Search for the cell housing the specified text and yield its (x, y) center coordinate. 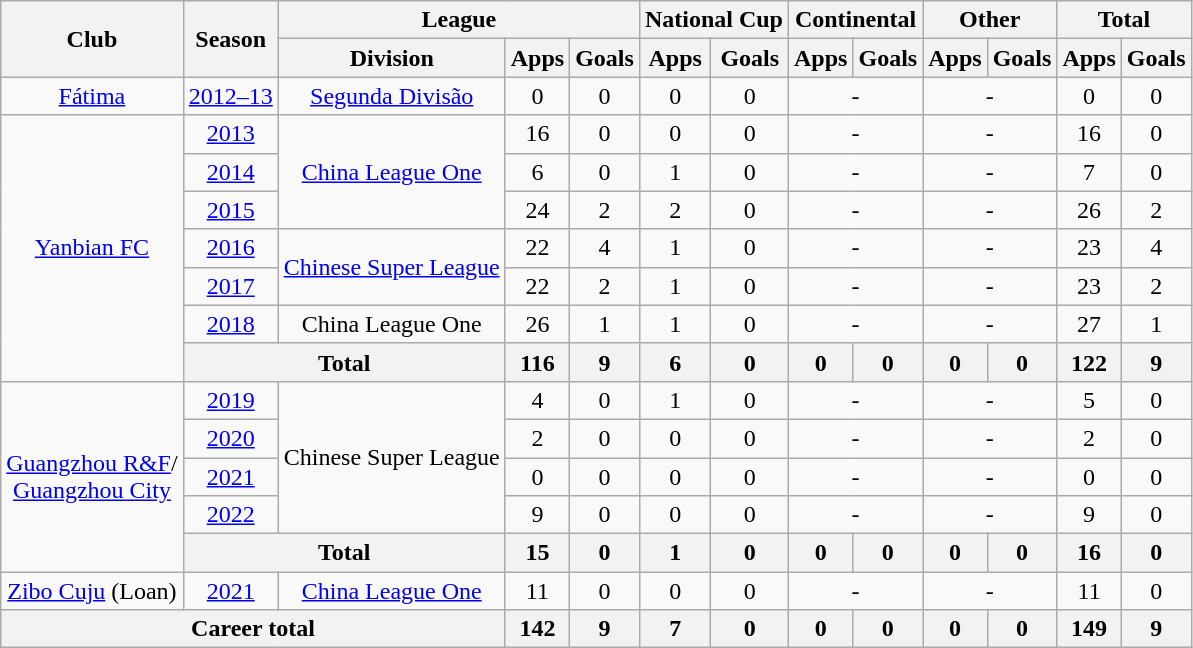
Zibo Cuju (Loan) (92, 591)
Division (392, 58)
2017 (230, 286)
Guangzhou R&F/Guangzhou City (92, 476)
2015 (230, 210)
Yanbian FC (92, 248)
Club (92, 39)
2018 (230, 324)
24 (537, 210)
National Cup (714, 20)
League (458, 20)
Career total (253, 629)
27 (1089, 324)
Fátima (92, 96)
2013 (230, 134)
142 (537, 629)
Segunda Divisão (392, 96)
149 (1089, 629)
116 (537, 362)
Season (230, 39)
122 (1089, 362)
2014 (230, 172)
Continental (856, 20)
5 (1089, 400)
2016 (230, 248)
2020 (230, 438)
2019 (230, 400)
Other (990, 20)
15 (537, 553)
2022 (230, 515)
2012–13 (230, 96)
